Return (X, Y) of the center of cell containing provided text 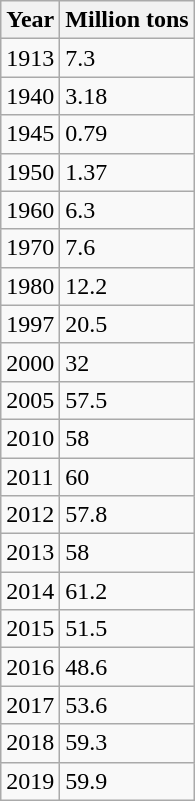
60 (127, 477)
1997 (30, 324)
2000 (30, 362)
2011 (30, 477)
2015 (30, 629)
32 (127, 362)
59.9 (127, 781)
57.8 (127, 515)
1940 (30, 96)
2010 (30, 438)
61.2 (127, 591)
1.37 (127, 172)
2005 (30, 400)
1950 (30, 172)
53.6 (127, 705)
2013 (30, 553)
59.3 (127, 743)
20.5 (127, 324)
1960 (30, 210)
0.79 (127, 134)
1980 (30, 286)
7.6 (127, 248)
2018 (30, 743)
3.18 (127, 96)
2014 (30, 591)
1945 (30, 134)
1913 (30, 58)
1970 (30, 248)
12.2 (127, 286)
7.3 (127, 58)
6.3 (127, 210)
Year (30, 20)
2019 (30, 781)
2012 (30, 515)
51.5 (127, 629)
2016 (30, 667)
48.6 (127, 667)
2017 (30, 705)
57.5 (127, 400)
Million tons (127, 20)
